Output the [x, y] coordinate of the center of the cell containing the given text.  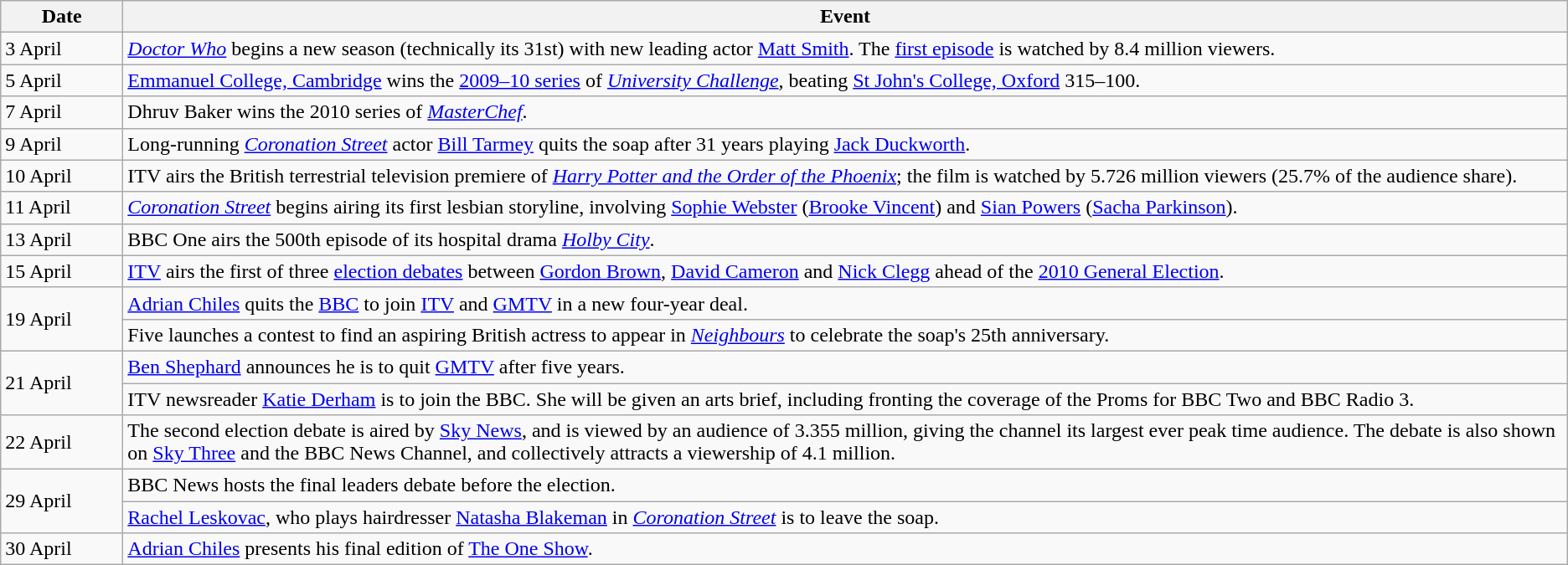
BBC News hosts the final leaders debate before the election. [845, 485]
Doctor Who begins a new season (technically its 31st) with new leading actor Matt Smith. The first episode is watched by 8.4 million viewers. [845, 49]
BBC One airs the 500th episode of its hospital drama Holby City. [845, 239]
Dhruv Baker wins the 2010 series of MasterChef. [845, 112]
Adrian Chiles quits the BBC to join ITV and GMTV in a new four-year deal. [845, 303]
5 April [62, 80]
19 April [62, 319]
22 April [62, 442]
10 April [62, 176]
Adrian Chiles presents his final edition of The One Show. [845, 549]
Long-running Coronation Street actor Bill Tarmey quits the soap after 31 years playing Jack Duckworth. [845, 144]
7 April [62, 112]
Emmanuel College, Cambridge wins the 2009–10 series of University Challenge, beating St John's College, Oxford 315–100. [845, 80]
15 April [62, 271]
ITV airs the first of three election debates between Gordon Brown, David Cameron and Nick Clegg ahead of the 2010 General Election. [845, 271]
30 April [62, 549]
3 April [62, 49]
13 April [62, 239]
Coronation Street begins airing its first lesbian storyline, involving Sophie Webster (Brooke Vincent) and Sian Powers (Sacha Parkinson). [845, 208]
Event [845, 17]
Five launches a contest to find an aspiring British actress to appear in Neighbours to celebrate the soap's 25th anniversary. [845, 335]
11 April [62, 208]
29 April [62, 501]
Ben Shephard announces he is to quit GMTV after five years. [845, 367]
Date [62, 17]
9 April [62, 144]
21 April [62, 383]
Rachel Leskovac, who plays hairdresser Natasha Blakeman in Coronation Street is to leave the soap. [845, 517]
